Provide the [x, y] coordinate of the cell's center where the given text is located.  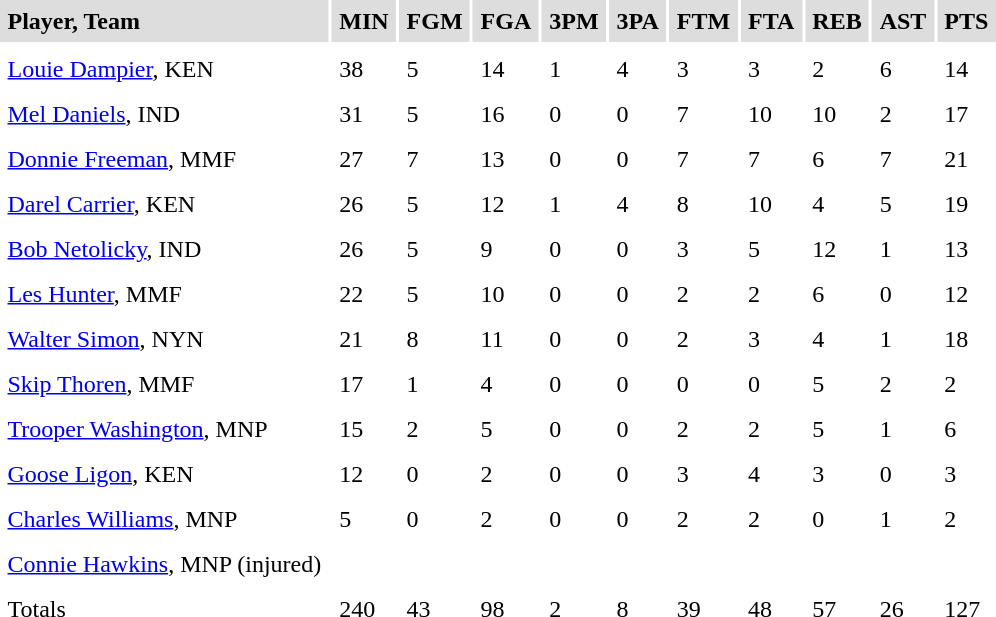
Goose Ligon, KEN [164, 474]
Bob Netolicky, IND [164, 249]
Mel Daniels, IND [164, 114]
Player, Team [164, 21]
PTS [966, 21]
Charles Williams, MNP [164, 519]
Walter Simon, NYN [164, 339]
Trooper Washington, MNP [164, 429]
16 [506, 114]
9 [506, 249]
11 [506, 339]
REB [837, 21]
FTA [772, 21]
18 [966, 339]
15 [364, 429]
Les Hunter, MMF [164, 294]
Skip Thoren, MMF [164, 384]
Louie Dampier, KEN [164, 69]
31 [364, 114]
Donnie Freeman, MMF [164, 159]
FGM [434, 21]
3PM [574, 21]
22 [364, 294]
FTM [703, 21]
3PA [638, 21]
FGA [506, 21]
Connie Hawkins, MNP (injured) [164, 564]
Darel Carrier, KEN [164, 204]
27 [364, 159]
AST [903, 21]
19 [966, 204]
MIN [364, 21]
38 [364, 69]
